Find where the given text appears and provide that cell's center as [x, y] coordinate. 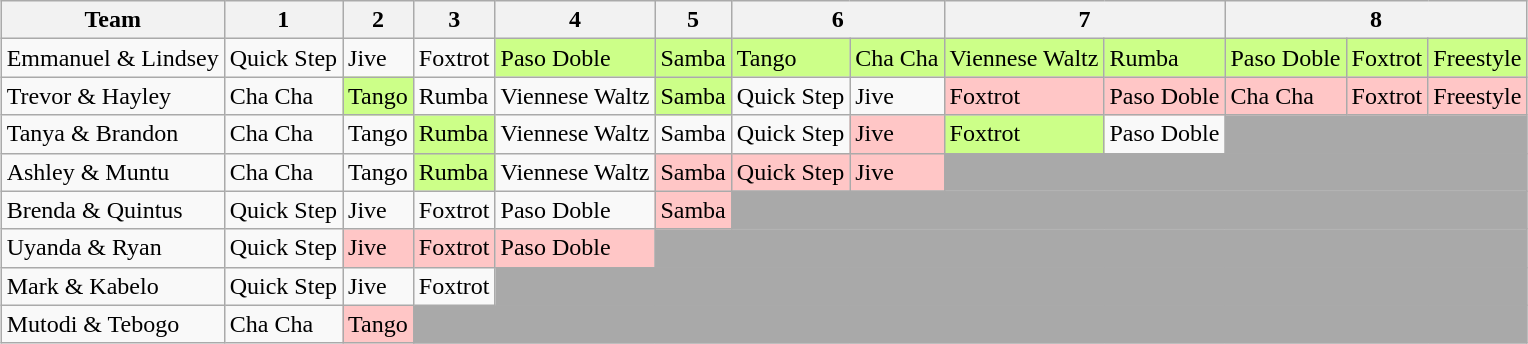
Mutodi & Tebogo [112, 324]
Emmanuel & Lindsey [112, 58]
Team [112, 20]
1 [283, 20]
4 [575, 20]
5 [693, 20]
Trevor & Hayley [112, 96]
Mark & Kabelo [112, 286]
8 [1376, 20]
7 [1084, 20]
Uyanda & Ryan [112, 248]
3 [454, 20]
6 [838, 20]
2 [378, 20]
Brenda & Quintus [112, 210]
Ashley & Muntu [112, 172]
Tanya & Brandon [112, 134]
